Output the [x, y] coordinate of the center of the cell containing the given text.  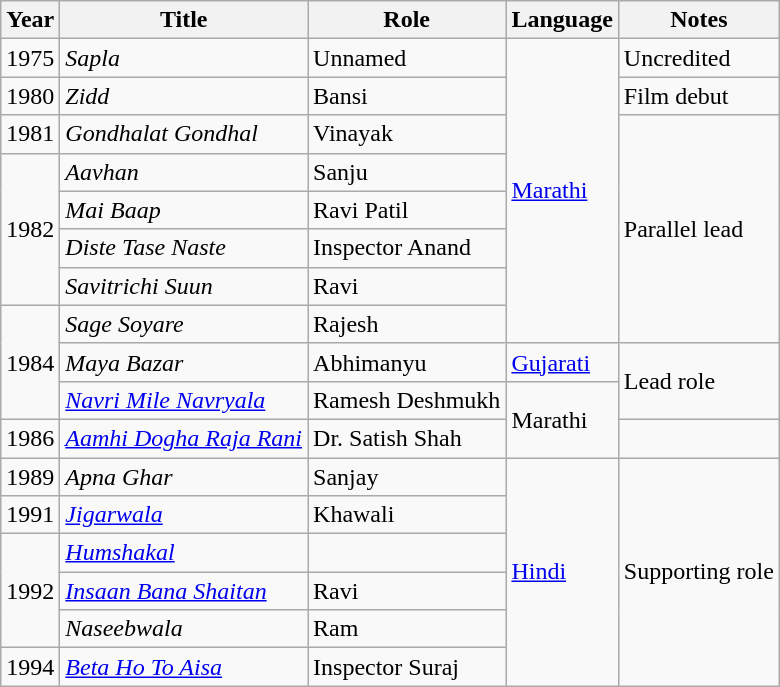
Diste Tase Naste [184, 248]
Navri Mile Navryala [184, 400]
Sage Soyare [184, 324]
Aamhi Dogha Raja Rani [184, 438]
Year [30, 20]
1982 [30, 229]
1991 [30, 515]
Film debut [698, 96]
1975 [30, 58]
Gujarati [562, 362]
Jigarwala [184, 515]
Notes [698, 20]
Beta Ho To Aisa [184, 667]
1981 [30, 134]
Mai Baap [184, 210]
Inspector Suraj [407, 667]
Humshakal [184, 553]
1986 [30, 438]
Rajesh [407, 324]
Role [407, 20]
Sapla [184, 58]
Savitrichi Suun [184, 286]
Abhimanyu [407, 362]
Sanju [407, 172]
Hindi [562, 572]
Sanjay [407, 477]
1989 [30, 477]
Ram [407, 629]
Khawali [407, 515]
Dr. Satish Shah [407, 438]
1984 [30, 362]
Parallel lead [698, 229]
Aavhan [184, 172]
Inspector Anand [407, 248]
1980 [30, 96]
Supporting role [698, 572]
Language [562, 20]
Vinayak [407, 134]
1994 [30, 667]
Uncredited [698, 58]
Bansi [407, 96]
Naseebwala [184, 629]
Apna Ghar [184, 477]
Gondhalat Gondhal [184, 134]
Zidd [184, 96]
Maya Bazar [184, 362]
Ramesh Deshmukh [407, 400]
Lead role [698, 381]
Unnamed [407, 58]
Ravi Patil [407, 210]
Title [184, 20]
Insaan Bana Shaitan [184, 591]
1992 [30, 591]
